Return [X, Y] of the center of cell containing provided text 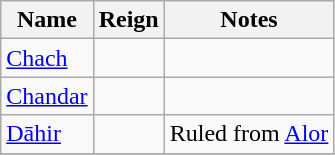
Notes [249, 20]
Reign [128, 20]
Chach [47, 58]
Ruled from Alor [249, 134]
Dāhir [47, 134]
Chandar [47, 96]
Name [47, 20]
